Capture the cell that displays the provided text and extract its [X, Y] central coordinate. 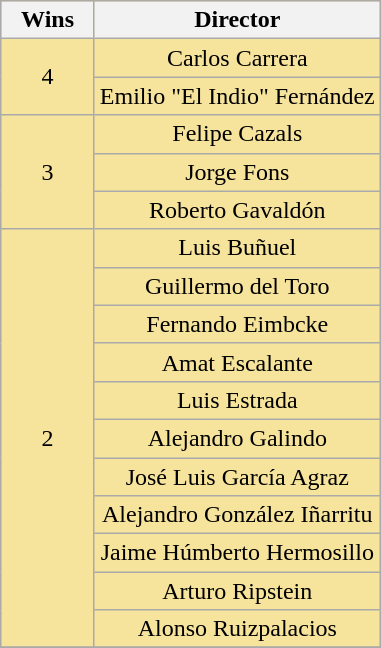
Arturo Ripstein [237, 591]
Alejandro Galindo [237, 438]
Felipe Cazals [237, 134]
3 [48, 172]
José Luis García Agraz [237, 477]
Guillermo del Toro [237, 286]
Fernando Eimbcke [237, 324]
2 [48, 438]
Amat Escalante [237, 362]
Director [237, 20]
Emilio "El Indio" Fernández [237, 96]
Luis Estrada [237, 400]
Wins [48, 20]
Jorge Fons [237, 172]
Jaime Húmberto Hermosillo [237, 553]
Carlos Carrera [237, 58]
4 [48, 77]
Roberto Gavaldón [237, 210]
Alonso Ruizpalacios [237, 629]
Luis Buñuel [237, 248]
Alejandro González Iñarritu [237, 515]
